Pinpoint the cell where the given text exists, returning its (x, y) midpoint coordinate. 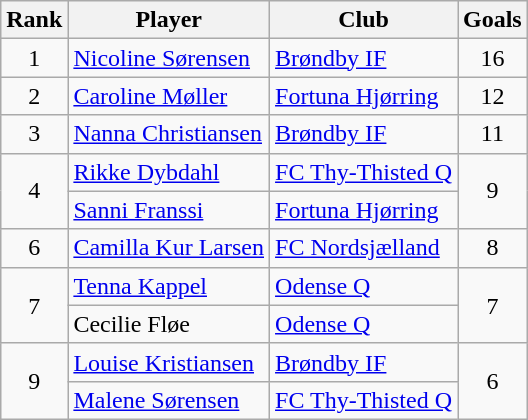
12 (493, 96)
4 (34, 191)
Louise Kristiansen (169, 362)
Player (169, 20)
3 (34, 134)
Sanni Franssi (169, 210)
Nanna Christiansen (169, 134)
11 (493, 134)
1 (34, 58)
FC Nordsjælland (364, 248)
Rank (34, 20)
Cecilie Fløe (169, 324)
8 (493, 248)
Caroline Møller (169, 96)
Camilla Kur Larsen (169, 248)
2 (34, 96)
16 (493, 58)
Nicoline Sørensen (169, 58)
Club (364, 20)
Rikke Dybdahl (169, 172)
Malene Sørensen (169, 400)
Tenna Kappel (169, 286)
Goals (493, 20)
